For the text-containing cell, return its midpoint in (X, Y) coordinate format. 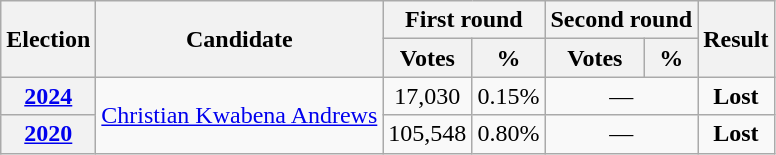
2020 (48, 134)
Election (48, 39)
First round (464, 20)
Second round (622, 20)
17,030 (428, 96)
Result (736, 39)
105,548 (428, 134)
2024 (48, 96)
Candidate (240, 39)
Christian Kwabena Andrews (240, 115)
0.15% (508, 96)
0.80% (508, 134)
